Return the (x, y) coordinate for the center point of the cell that contains the specified text.  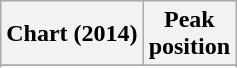
Chart (2014) (72, 34)
Peakposition (189, 34)
